Locate the cell with the specified text and output its (x, y) center coordinate. 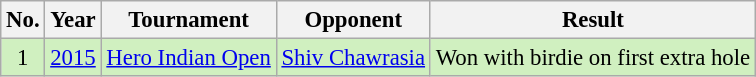
Tournament (188, 20)
Year (73, 20)
Opponent (353, 20)
Result (592, 20)
2015 (73, 58)
1 (23, 58)
Shiv Chawrasia (353, 58)
No. (23, 20)
Won with birdie on first extra hole (592, 58)
Hero Indian Open (188, 58)
